Extract the [x, y] coordinate from the center of the cell holding the provided text.  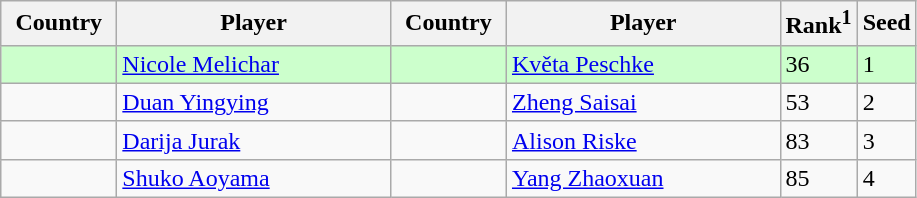
Nicole Melichar [254, 64]
Květa Peschke [643, 64]
85 [818, 178]
Darija Jurak [254, 140]
1 [886, 64]
Seed [886, 24]
Rank1 [818, 24]
3 [886, 140]
Zheng Saisai [643, 102]
Shuko Aoyama [254, 178]
53 [818, 102]
36 [818, 64]
83 [818, 140]
Alison Riske [643, 140]
Duan Yingying [254, 102]
4 [886, 178]
Yang Zhaoxuan [643, 178]
2 [886, 102]
